Identify which cell holds the provided text, then report its (X, Y) central coordinate. 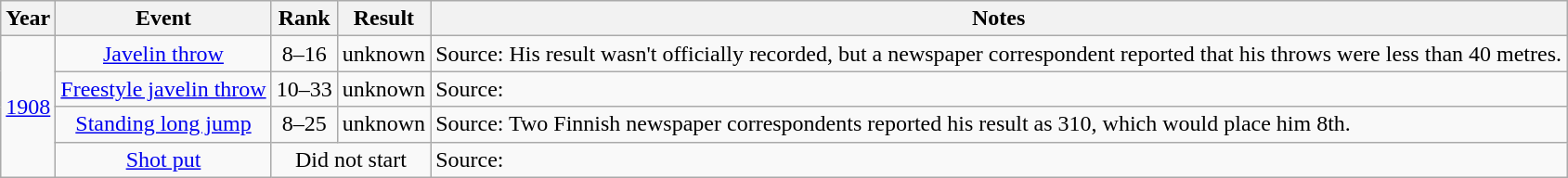
Year (28, 19)
8–16 (305, 54)
Javelin throw (163, 54)
8–25 (305, 124)
Event (163, 19)
Shot put (163, 159)
Notes (999, 19)
Standing long jump (163, 124)
1908 (28, 107)
10–33 (305, 89)
Source: His result wasn't officially recorded, but a newspaper correspondent reported that his throws were less than 40 metres. (999, 54)
Freestyle javelin throw (163, 89)
Rank (305, 19)
Result (383, 19)
Did not start (351, 159)
Source: Two Finnish newspaper correspondents reported his result as 310, which would place him 8th. (999, 124)
